Capture the cell that displays the provided text and extract its [X, Y] central coordinate. 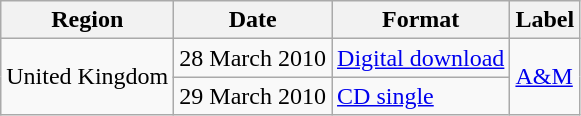
Label [545, 20]
CD single [421, 96]
Format [421, 20]
28 March 2010 [253, 58]
Date [253, 20]
United Kingdom [88, 77]
29 March 2010 [253, 96]
Digital download [421, 58]
Region [88, 20]
A&M [545, 77]
